From the cell containing the given text, extract its center point as (X, Y) coordinate. 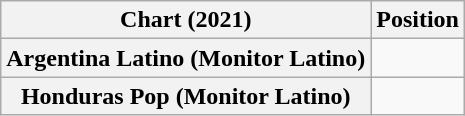
Chart (2021) (186, 20)
Honduras Pop (Monitor Latino) (186, 96)
Argentina Latino (Monitor Latino) (186, 58)
Position (418, 20)
